Output the (x, y) coordinate of the center of the cell containing the given text.  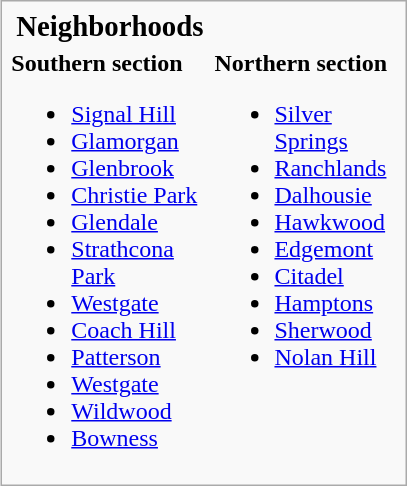
Neighborhoods (110, 27)
Northern sectionSilver SpringsRanchlandsDalhousieHawkwoodEdgemontCitadelHamptonsSherwoodNolan Hill (306, 262)
Southern sectionSignal HillGlamorganGlenbrookChristie ParkGlendaleStrathcona ParkWestgateCoach HillPattersonWestgateWildwoodBowness (110, 262)
